Return (X, Y) of the center of cell containing provided text 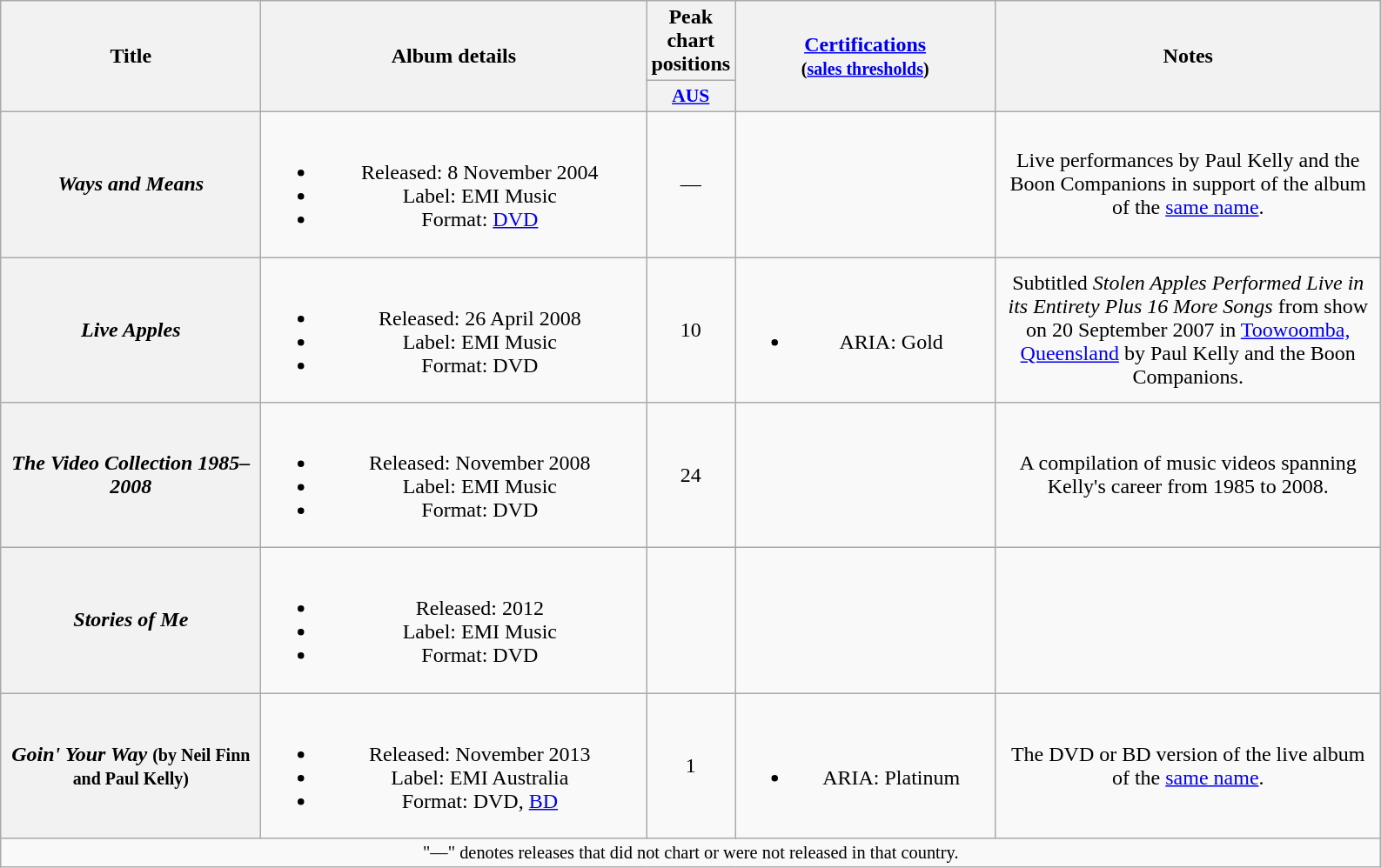
Certifications(sales thresholds) (865, 57)
A compilation of music videos spanning Kelly's career from 1985 to 2008. (1189, 475)
ARIA: Platinum (865, 765)
Released: 26 April 2008Label: EMI MusicFormat: DVD (454, 331)
Live performances by Paul Kelly and the Boon Companions in support of the album of the same name. (1189, 184)
Live Apples (131, 331)
Album details (454, 57)
Title (131, 57)
AUS (691, 97)
Peak chart positions (691, 41)
Stories of Me (131, 621)
10 (691, 331)
Goin' Your Way (by Neil Finn and Paul Kelly) (131, 765)
Released: November 2013Label: EMI AustraliaFormat: DVD, BD (454, 765)
The DVD or BD version of the live album of the same name. (1189, 765)
1 (691, 765)
"—" denotes releases that did not chart or were not released in that country. (691, 853)
Notes (1189, 57)
— (691, 184)
24 (691, 475)
ARIA: Gold (865, 331)
Ways and Means (131, 184)
The Video Collection 1985–2008 (131, 475)
Released: November 2008Label: EMI MusicFormat: DVD (454, 475)
Released: 2012Label: EMI MusicFormat: DVD (454, 621)
Released: 8 November 2004Label: EMI MusicFormat: DVD (454, 184)
